Pinpoint the cell where the given text exists, returning its (x, y) midpoint coordinate. 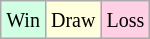
Win (24, 20)
Draw (72, 20)
Loss (126, 20)
